Provide the (X, Y) coordinate of the cell's center where the given text is located.  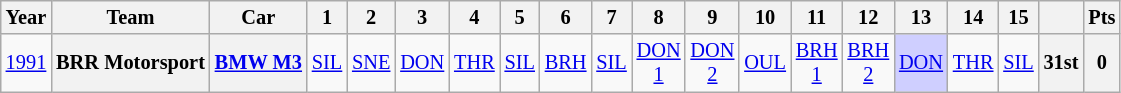
Year (26, 17)
3 (422, 17)
DON2 (712, 63)
BRR Motorsport (130, 63)
5 (520, 17)
Car (258, 17)
0 (1102, 63)
1 (327, 17)
12 (868, 17)
DON1 (659, 63)
15 (1018, 17)
7 (611, 17)
4 (474, 17)
13 (921, 17)
Pts (1102, 17)
8 (659, 17)
OUL (765, 63)
BRH1 (817, 63)
10 (765, 17)
31st (1062, 63)
BMW M3 (258, 63)
6 (566, 17)
BRH (566, 63)
2 (371, 17)
Team (130, 17)
11 (817, 17)
BRH2 (868, 63)
9 (712, 17)
14 (973, 17)
SNE (371, 63)
1991 (26, 63)
